Pinpoint the cell where the given text exists, returning its (x, y) midpoint coordinate. 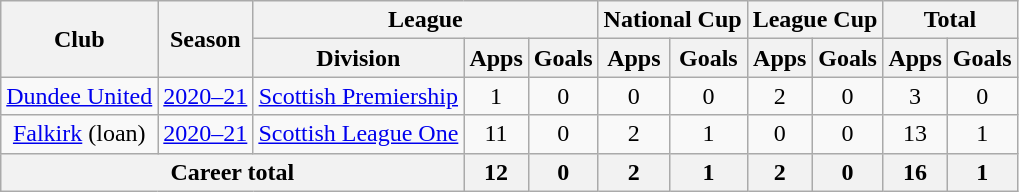
National Cup (672, 20)
Scottish League One (358, 134)
Falkirk (loan) (80, 134)
League (426, 20)
Total (950, 20)
16 (915, 172)
Season (206, 39)
11 (496, 134)
3 (915, 96)
Division (358, 58)
12 (496, 172)
League Cup (815, 20)
Dundee United (80, 96)
13 (915, 134)
Scottish Premiership (358, 96)
Career total (232, 172)
Club (80, 39)
